Provide the [x, y] coordinate of the cell's center where the given text is located.  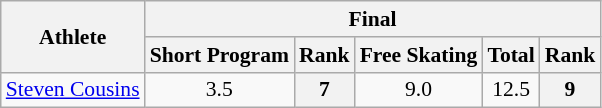
9 [570, 90]
Total [510, 55]
9.0 [419, 90]
Steven Cousins [73, 90]
Free Skating [419, 55]
7 [324, 90]
12.5 [510, 90]
Final [373, 19]
3.5 [220, 90]
Athlete [73, 36]
Short Program [220, 55]
